Identify which cell holds the provided text, then report its [x, y] central coordinate. 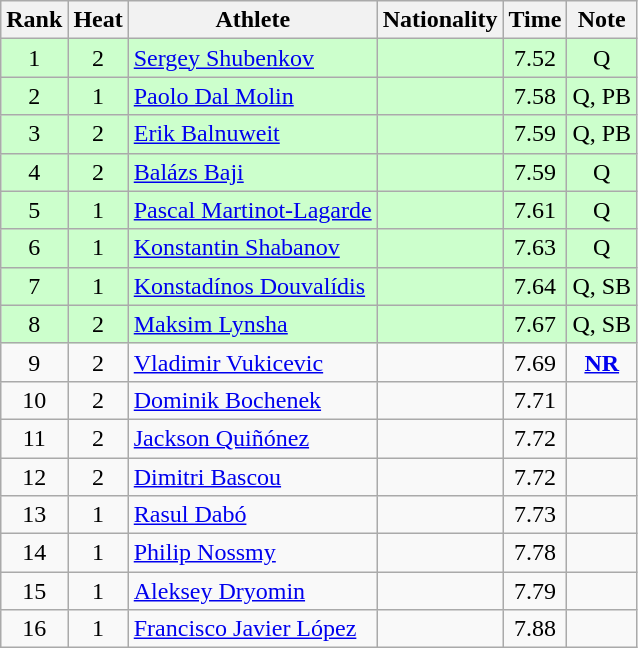
9 [34, 362]
7.78 [535, 553]
Maksim Lynsha [252, 324]
Aleksey Dryomin [252, 591]
4 [34, 172]
Note [602, 20]
Pascal Martinot-Lagarde [252, 210]
NR [602, 362]
Dominik Bochenek [252, 400]
7.73 [535, 515]
Erik Balnuweit [252, 134]
Francisco Javier López [252, 629]
Dimitri Bascou [252, 477]
Rasul Dabó [252, 515]
Time [535, 20]
Philip Nossmy [252, 553]
7.71 [535, 400]
12 [34, 477]
11 [34, 438]
7.61 [535, 210]
7.58 [535, 96]
13 [34, 515]
Heat [98, 20]
7.63 [535, 248]
8 [34, 324]
7.64 [535, 286]
Balázs Baji [252, 172]
Konstantin Shabanov [252, 248]
Konstadínos Douvalídis [252, 286]
Sergey Shubenkov [252, 58]
Athlete [252, 20]
16 [34, 629]
7 [34, 286]
14 [34, 553]
7.79 [535, 591]
5 [34, 210]
7.88 [535, 629]
15 [34, 591]
Nationality [440, 20]
10 [34, 400]
Paolo Dal Molin [252, 96]
Jackson Quiñónez [252, 438]
7.52 [535, 58]
7.69 [535, 362]
7.67 [535, 324]
3 [34, 134]
6 [34, 248]
Rank [34, 20]
Vladimir Vukicevic [252, 362]
